For the text-containing cell, return its midpoint in [X, Y] coordinate format. 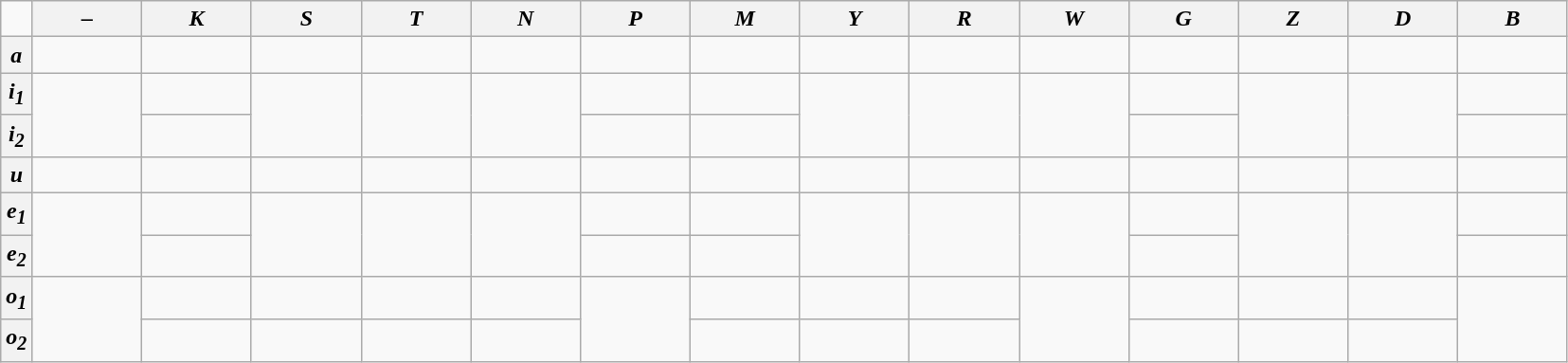
a [17, 55]
R [964, 19]
B [1513, 19]
u [17, 175]
N [526, 19]
Z [1293, 19]
K [197, 19]
– [87, 19]
o1 [17, 298]
Y [855, 19]
S [306, 19]
e1 [17, 214]
T [416, 19]
D [1403, 19]
e2 [17, 256]
i1 [17, 94]
o2 [17, 340]
M [745, 19]
P [636, 19]
W [1074, 19]
G [1183, 19]
i2 [17, 136]
